Pinpoint the cell where the given text exists, returning its (x, y) midpoint coordinate. 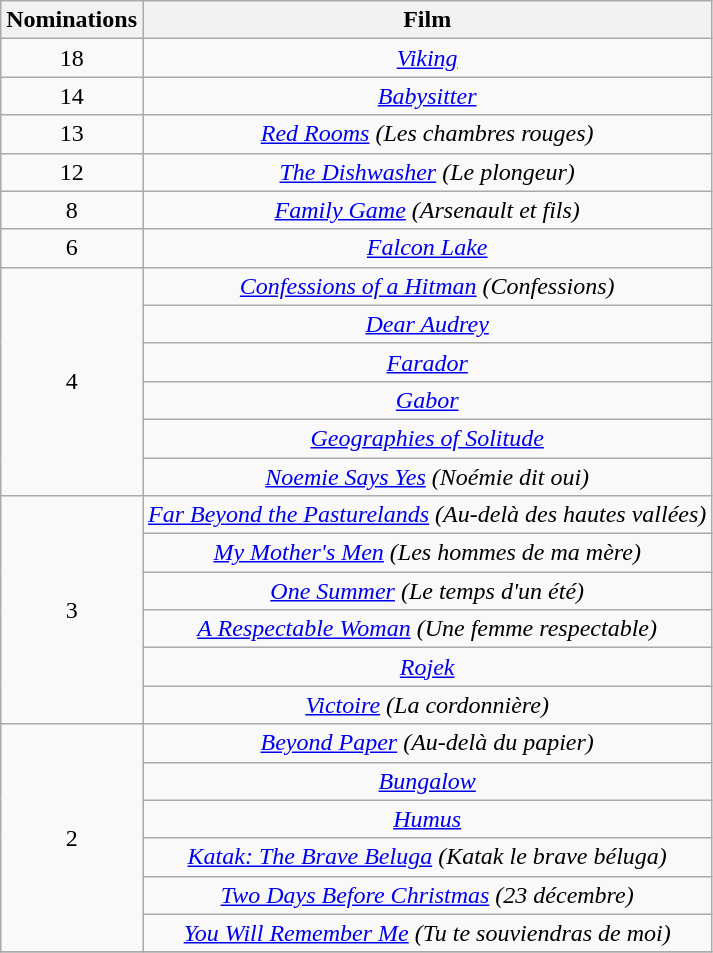
Dear Audrey (426, 324)
Gabor (426, 400)
Nominations (72, 20)
Noemie Says Yes (Noémie dit oui) (426, 477)
4 (72, 381)
6 (72, 248)
Katak: The Brave Beluga (Katak le brave béluga) (426, 857)
2 (72, 838)
Farador (426, 362)
One Summer (Le temps d'un été) (426, 591)
Red Rooms (Les chambres rouges) (426, 134)
3 (72, 610)
Confessions of a Hitman (Confessions) (426, 286)
Babysitter (426, 96)
Rojek (426, 667)
A Respectable Woman (Une femme respectable) (426, 629)
Viking (426, 58)
Geographies of Solitude (426, 438)
Film (426, 20)
Victoire (La cordonnière) (426, 705)
Bungalow (426, 781)
Falcon Lake (426, 248)
13 (72, 134)
18 (72, 58)
The Dishwasher (Le plongeur) (426, 172)
Far Beyond the Pasturelands (Au-delà des hautes vallées) (426, 515)
Two Days Before Christmas (23 décembre) (426, 895)
Beyond Paper (Au-delà du papier) (426, 743)
Humus (426, 819)
14 (72, 96)
My Mother's Men (Les hommes de ma mère) (426, 553)
8 (72, 210)
You Will Remember Me (Tu te souviendras de moi) (426, 933)
12 (72, 172)
Family Game (Arsenault et fils) (426, 210)
